Return the [X, Y] coordinate for the center point of the cell that contains the specified text.  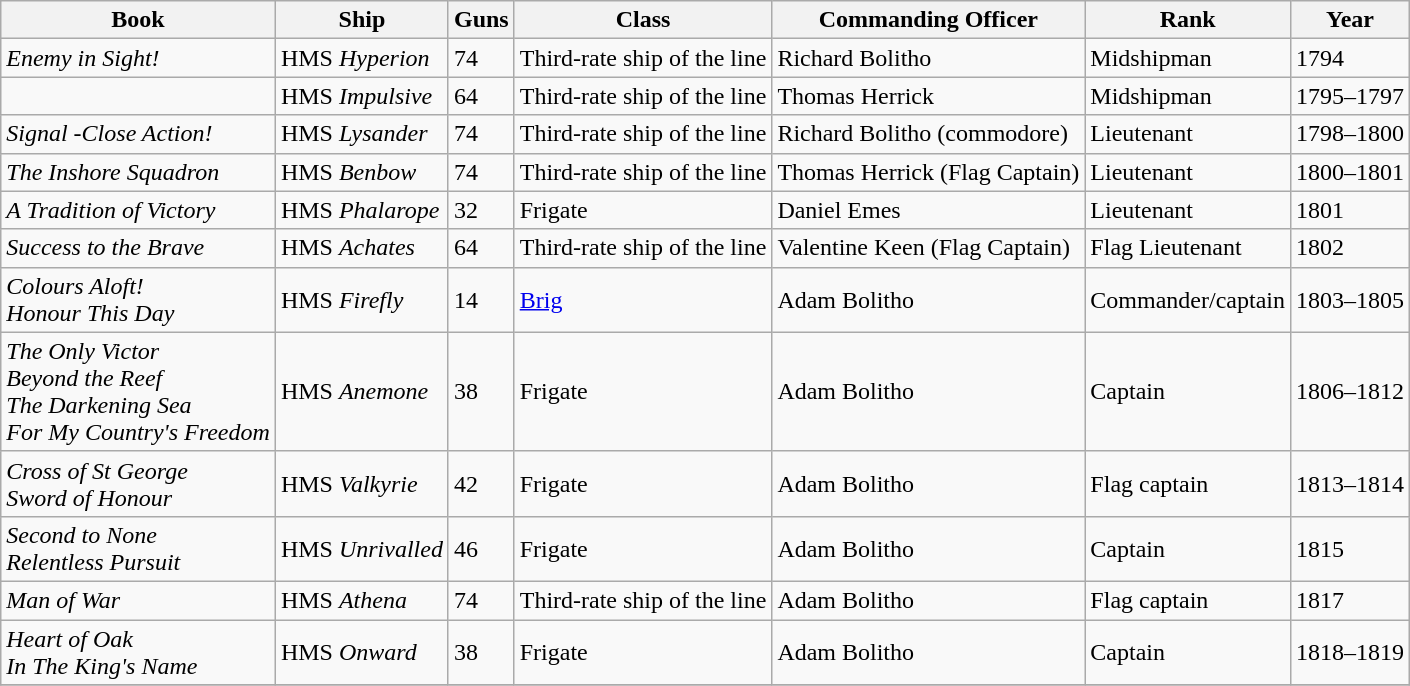
A Tradition of Victory [138, 210]
The Inshore Squadron [138, 172]
Richard Bolitho (commodore) [928, 134]
1795–1797 [1350, 96]
1794 [1350, 58]
Ship [362, 20]
1813–1814 [1350, 484]
Commander/captain [1188, 300]
Man of War [138, 600]
Thomas Herrick [928, 96]
1806–1812 [1350, 392]
HMS Achates [362, 248]
Book [138, 20]
1800–1801 [1350, 172]
HMS Impulsive [362, 96]
Valentine Keen (Flag Captain) [928, 248]
Commanding Officer [928, 20]
1817 [1350, 600]
HMS Valkyrie [362, 484]
1818–1819 [1350, 652]
HMS Benbow [362, 172]
The Only Victor Beyond the Reef The Darkening Sea For My Country's Freedom [138, 392]
Guns [481, 20]
Enemy in Sight! [138, 58]
Rank [1188, 20]
Daniel Emes [928, 210]
HMS Athena [362, 600]
Second to None Relentless Pursuit [138, 548]
Heart of OakIn The King's Name [138, 652]
Colours Aloft!Honour This Day [138, 300]
1801 [1350, 210]
HMS Onward [362, 652]
HMS Unrivalled [362, 548]
Brig [643, 300]
HMS Firefly [362, 300]
1803–1805 [1350, 300]
1815 [1350, 548]
Richard Bolitho [928, 58]
Cross of St George Sword of Honour [138, 484]
46 [481, 548]
Success to the Brave [138, 248]
Signal -Close Action! [138, 134]
14 [481, 300]
42 [481, 484]
Thomas Herrick (Flag Captain) [928, 172]
Flag Lieutenant [1188, 248]
HMS Hyperion [362, 58]
HMS Anemone [362, 392]
HMS Lysander [362, 134]
32 [481, 210]
HMS Phalarope [362, 210]
1798–1800 [1350, 134]
Class [643, 20]
Year [1350, 20]
1802 [1350, 248]
